From the cell containing the given text, extract its center point as [x, y] coordinate. 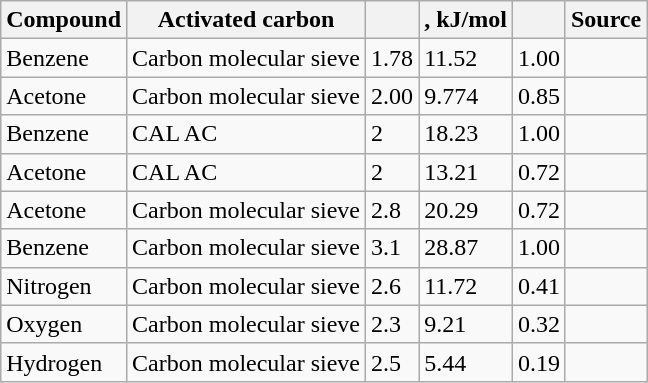
11.72 [466, 286]
18.23 [466, 134]
Oxygen [64, 324]
0.41 [538, 286]
2.8 [392, 210]
Source [606, 20]
13.21 [466, 172]
, kJ/mol [466, 20]
9.21 [466, 324]
0.32 [538, 324]
2.3 [392, 324]
11.52 [466, 58]
2.5 [392, 362]
9.774 [466, 96]
2.00 [392, 96]
28.87 [466, 248]
Compound [64, 20]
3.1 [392, 248]
1.78 [392, 58]
Activated carbon [246, 20]
2.6 [392, 286]
Nitrogen [64, 286]
0.19 [538, 362]
Hydrogen [64, 362]
0.85 [538, 96]
5.44 [466, 362]
20.29 [466, 210]
